From the cell containing the given text, extract its center point as (x, y) coordinate. 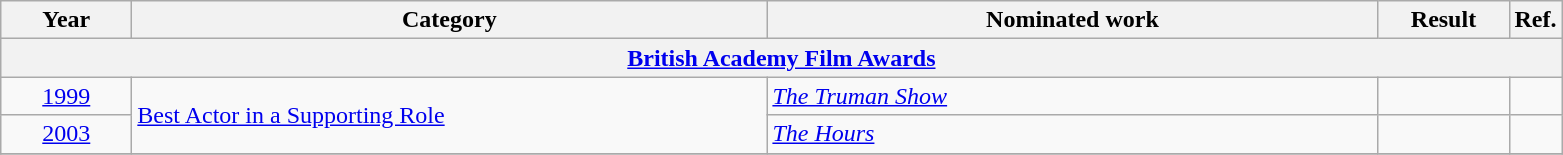
2003 (66, 134)
Best Actor in a Supporting Role (450, 115)
The Hours (1072, 134)
Result (1444, 20)
Nominated work (1072, 20)
1999 (66, 96)
Year (66, 20)
Ref. (1536, 20)
The Truman Show (1072, 96)
Category (450, 20)
British Academy Film Awards (782, 58)
